Pinpoint the cell where the given text exists, returning its [X, Y] midpoint coordinate. 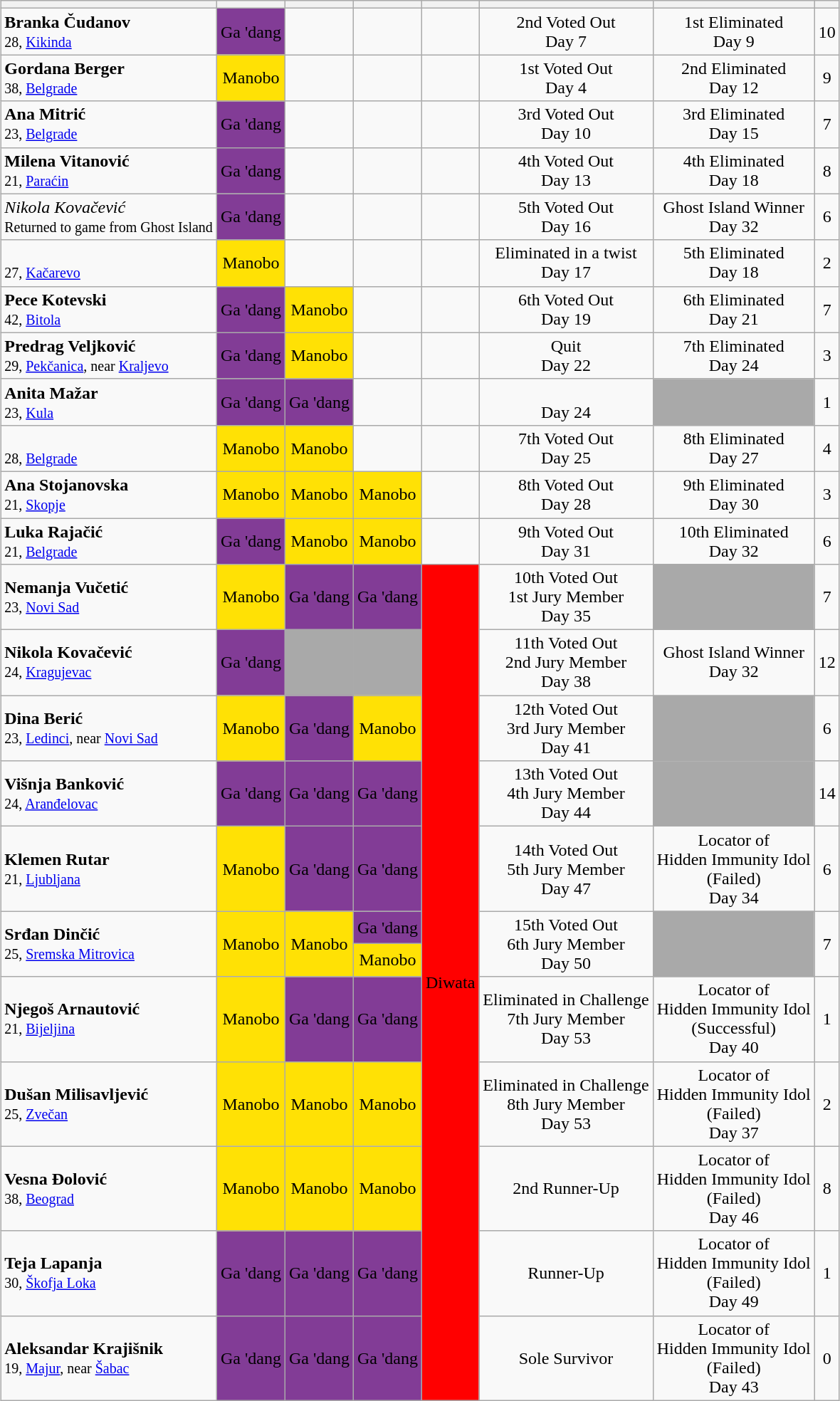
10th Voted Out1st Jury MemberDay 35 [566, 597]
3rd Voted OutDay 10 [566, 124]
Teja Lapanja 30, Škofja Loka [109, 1273]
7th Voted OutDay 25 [566, 448]
0 [827, 1358]
Locator ofHidden Immunity Idol(Failed)Day 34 [733, 869]
6th Voted OutDay 19 [566, 309]
Ana Stojanovska 21, Skopje [109, 494]
Ana Mitrić 23, Belgrade [109, 124]
4th EliminatedDay 18 [733, 171]
Eliminated in Challenge8th Jury MemberDay 53 [566, 1103]
Aleksandar Krajišnik 19, Majur, near Šabac [109, 1358]
12th Voted Out3rd Jury MemberDay 41 [566, 728]
7th EliminatedDay 24 [733, 356]
Locator ofHidden Immunity Idol(Failed)Day 49 [733, 1273]
4th Voted OutDay 13 [566, 171]
2nd EliminatedDay 12 [733, 78]
Diwata [450, 982]
13th Voted Out4th Jury MemberDay 44 [566, 794]
Branka Čudanov28, Kikinda [109, 31]
Dina Berić 23, Ledinci, near Novi Sad [109, 728]
Vesna Đolović 38, Beograd [109, 1189]
15th Voted Out6th Jury MemberDay 50 [566, 944]
8th EliminatedDay 27 [733, 448]
3rd EliminatedDay 15 [733, 124]
9 [827, 78]
Locator ofHidden Immunity Idol(Failed)Day 43 [733, 1358]
14 [827, 794]
5th Voted OutDay 16 [566, 216]
Eliminated in Challenge7th Jury MemberDay 53 [566, 1019]
Locator ofHidden Immunity Idol(Successful)Day 40 [733, 1019]
Klemen Rutar 21, Ljubljana [109, 869]
Sole Survivor [566, 1358]
Locator ofHidden Immunity Idol(Failed)Day 37 [733, 1103]
1st Voted OutDay 4 [566, 78]
Gordana Berger 38, Belgrade [109, 78]
Nikola Kovačević 24, Kragujevac [109, 663]
QuitDay 22 [566, 356]
Nemanja Vučetić 23, Novi Sad [109, 597]
Runner-Up [566, 1273]
Višnja Banković 24, Aranđelovac [109, 794]
Anita Mažar 23, Kula [109, 402]
2nd Runner-Up [566, 1189]
Njegoš Arnautović 21, Bijeljina [109, 1019]
Pece Kotevski 42, Bitola [109, 309]
Luka Rajačić 21, Belgrade [109, 541]
Srđan Dinčić 25, Sremska Mitrovica [109, 944]
Dušan Milisavljević 25, Zvečan [109, 1103]
12 [827, 663]
8th Voted OutDay 28 [566, 494]
Locator ofHidden Immunity Idol(Failed)Day 46 [733, 1189]
4 [827, 448]
Predrag Veljković 29, Pekčanica, near Kraljevo [109, 356]
14th Voted Out5th Jury MemberDay 47 [566, 869]
1st EliminatedDay 9 [733, 31]
11th Voted Out2nd Jury MemberDay 38 [566, 663]
6th EliminatedDay 21 [733, 309]
9th Voted OutDay 31 [566, 541]
27, Kačarevo [109, 263]
9th EliminatedDay 30 [733, 494]
Day 24 [566, 402]
Nikola KovačevićReturned to game from Ghost Island [109, 216]
Eliminated in a twistDay 17 [566, 263]
Milena Vitanović 21, Paraćin [109, 171]
10 [827, 31]
2nd Voted OutDay 7 [566, 31]
10th EliminatedDay 32 [733, 541]
28, Belgrade [109, 448]
5th EliminatedDay 18 [733, 263]
